Pinpoint the cell where the given text exists, returning its (x, y) midpoint coordinate. 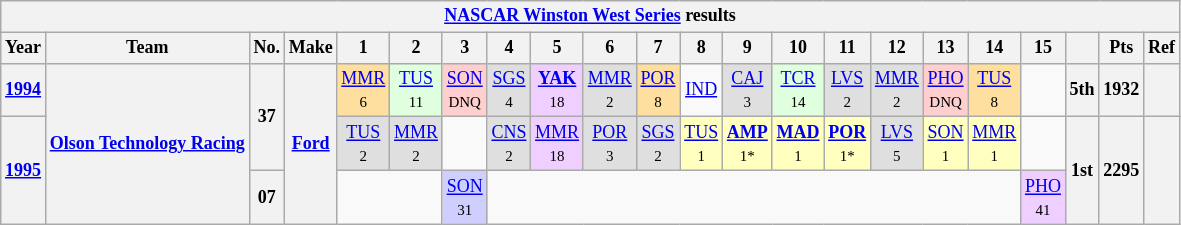
37 (266, 116)
9 (747, 48)
LVS 5 (898, 144)
CNS 2 (509, 144)
SGS 2 (658, 144)
PHO 41 (1044, 197)
6 (610, 48)
No. (266, 48)
AMP 1* (747, 144)
POR 1* (848, 144)
CAJ 3 (747, 90)
5th (1082, 90)
TUS 8 (994, 90)
POR 3 (610, 144)
10 (798, 48)
TUS 11 (416, 90)
12 (898, 48)
NASCAR Winston West Series results (590, 16)
POR 8 (658, 90)
Ford (310, 144)
SON DNQ (464, 90)
1 (364, 48)
3 (464, 48)
Ref (1162, 48)
SON 31 (464, 197)
Year (24, 48)
SGS 4 (509, 90)
5 (558, 48)
Olson Technology Racing (147, 144)
14 (994, 48)
2295 (1122, 170)
TCR 14 (798, 90)
MAD 1 (798, 144)
1994 (24, 90)
MMR 18 (558, 144)
MMR 6 (364, 90)
PHO DNQ (946, 90)
IND (702, 90)
Pts (1122, 48)
TUS 1 (702, 144)
1st (1082, 170)
TUS 2 (364, 144)
11 (848, 48)
1932 (1122, 90)
15 (1044, 48)
8 (702, 48)
Make (310, 48)
MMR 1 (994, 144)
7 (658, 48)
1995 (24, 170)
SON 1 (946, 144)
2 (416, 48)
YAK 18 (558, 90)
Team (147, 48)
LVS 2 (848, 90)
4 (509, 48)
07 (266, 197)
13 (946, 48)
